Detect which cell encompasses the target text, then output its [x, y] center coordinate. 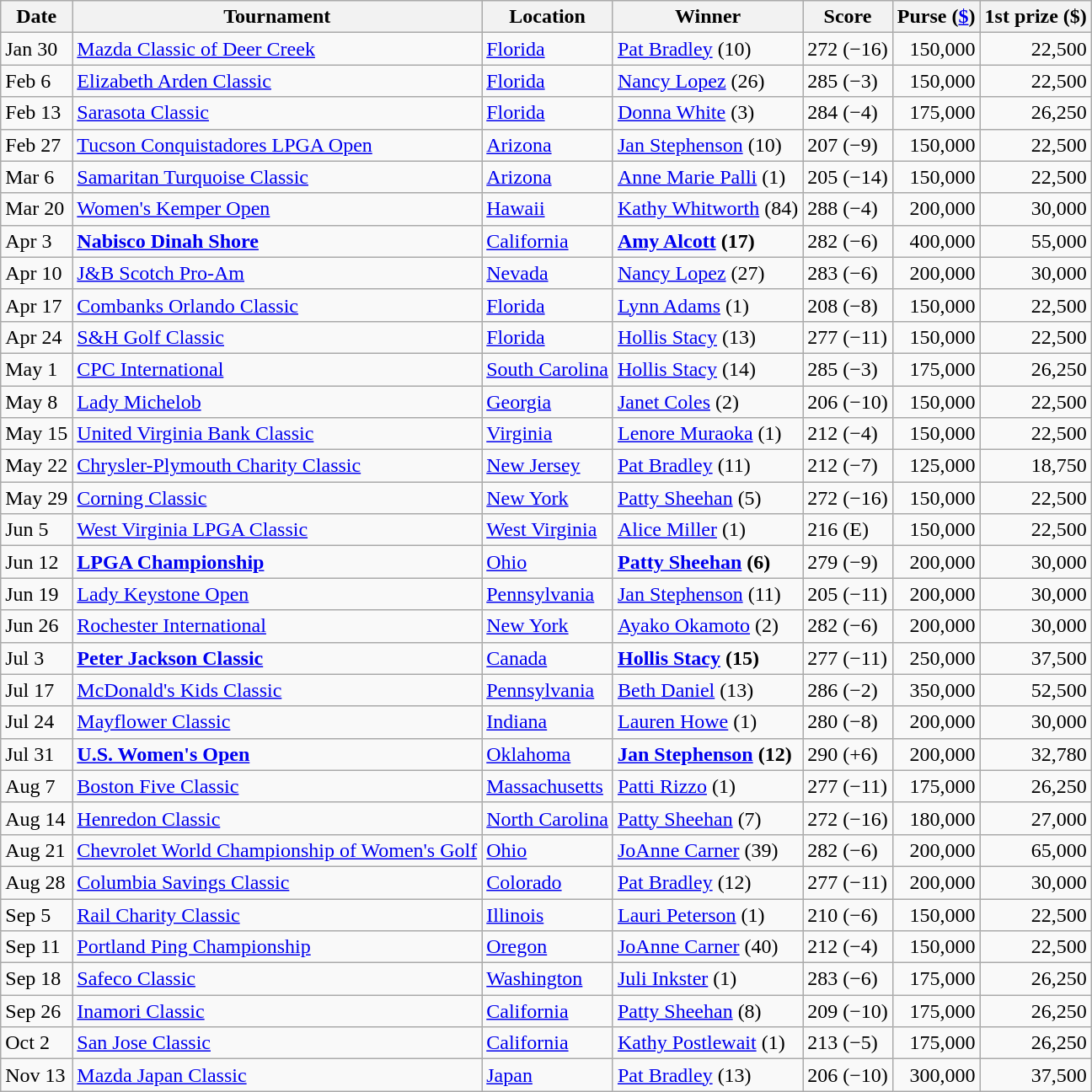
Jun 5 [37, 530]
Peter Jackson Classic [277, 658]
125,000 [936, 466]
Pat Bradley (11) [708, 466]
Lady Michelob [277, 402]
Samaritan Turquoise Classic [277, 177]
Inamori Classic [277, 1011]
Aug 7 [37, 786]
207 (−9) [848, 145]
Tournament [277, 17]
Women's Kemper Open [277, 209]
J&B Scotch Pro-Am [277, 273]
Pat Bradley (13) [708, 1075]
280 (−8) [848, 722]
May 1 [37, 369]
Nov 13 [37, 1075]
Nancy Lopez (27) [708, 273]
Sep 26 [37, 1011]
213 (−5) [848, 1043]
Amy Alcott (17) [708, 241]
United Virginia Bank Classic [277, 434]
Jul 24 [37, 722]
300,000 [936, 1075]
Colorado [548, 882]
Anne Marie Palli (1) [708, 177]
Sarasota Classic [277, 113]
Mayflower Classic [277, 722]
Corning Classic [277, 498]
Rail Charity Classic [277, 914]
Oklahoma [548, 754]
212 (−7) [848, 466]
McDonald's Kids Classic [277, 690]
286 (−2) [848, 690]
65,000 [1036, 850]
Nabisco Dinah Shore [277, 241]
Jun 26 [37, 626]
Canada [548, 658]
Beth Daniel (13) [708, 690]
Kathy Whitworth (84) [708, 209]
Sep 11 [37, 947]
350,000 [936, 690]
Jan Stephenson (12) [708, 754]
Elizabeth Arden Classic [277, 81]
Virginia [548, 434]
Hollis Stacy (13) [708, 337]
Kathy Postlewait (1) [708, 1043]
Jan 30 [37, 49]
South Carolina [548, 369]
55,000 [1036, 241]
Date [37, 17]
250,000 [936, 658]
Mazda Classic of Deer Creek [277, 49]
Patty Sheehan (6) [708, 562]
284 (−4) [848, 113]
208 (−8) [848, 305]
Hollis Stacy (15) [708, 658]
Nancy Lopez (26) [708, 81]
U.S. Women's Open [277, 754]
Rochester International [277, 626]
Score [848, 17]
Feb 27 [37, 145]
Portland Ping Championship [277, 947]
Patti Rizzo (1) [708, 786]
Lady Keystone Open [277, 594]
Jan Stephenson (10) [708, 145]
Patty Sheehan (5) [708, 498]
205 (−11) [848, 594]
Location [548, 17]
May 15 [37, 434]
West Virginia [548, 530]
290 (+6) [848, 754]
209 (−10) [848, 1011]
Chrysler-Plymouth Charity Classic [277, 466]
Aug 21 [37, 850]
Japan [548, 1075]
May 29 [37, 498]
Combanks Orlando Classic [277, 305]
Lynn Adams (1) [708, 305]
West Virginia LPGA Classic [277, 530]
Lauren Howe (1) [708, 722]
Tucson Conquistadores LPGA Open [277, 145]
Aug 14 [37, 818]
Feb 13 [37, 113]
Aug 28 [37, 882]
Ayako Okamoto (2) [708, 626]
Nevada [548, 273]
Juli Inkster (1) [708, 979]
Janet Coles (2) [708, 402]
Lauri Peterson (1) [708, 914]
205 (−14) [848, 177]
Mazda Japan Classic [277, 1075]
Boston Five Classic [277, 786]
Columbia Savings Classic [277, 882]
May 22 [37, 466]
400,000 [936, 241]
Mar 6 [37, 177]
27,000 [1036, 818]
Sep 5 [37, 914]
Donna White (3) [708, 113]
Purse ($) [936, 17]
Georgia [548, 402]
210 (−6) [848, 914]
Illinois [548, 914]
Chevrolet World Championship of Women's Golf [277, 850]
Jan Stephenson (11) [708, 594]
Oct 2 [37, 1043]
32,780 [1036, 754]
Jul 3 [37, 658]
Safeco Classic [277, 979]
Washington [548, 979]
Alice Miller (1) [708, 530]
CPC International [277, 369]
Jul 17 [37, 690]
Lenore Muraoka (1) [708, 434]
JoAnne Carner (40) [708, 947]
Feb 6 [37, 81]
Oregon [548, 947]
Indiana [548, 722]
Apr 3 [37, 241]
288 (−4) [848, 209]
Apr 17 [37, 305]
180,000 [936, 818]
Winner [708, 17]
Jun 12 [37, 562]
52,500 [1036, 690]
S&H Golf Classic [277, 337]
Sep 18 [37, 979]
279 (−9) [848, 562]
May 8 [37, 402]
Jul 31 [37, 754]
Hawaii [548, 209]
Hollis Stacy (14) [708, 369]
San Jose Classic [277, 1043]
LPGA Championship [277, 562]
JoAnne Carner (39) [708, 850]
Mar 20 [37, 209]
216 (E) [848, 530]
Patty Sheehan (7) [708, 818]
North Carolina [548, 818]
New Jersey [548, 466]
Apr 10 [37, 273]
Massachusetts [548, 786]
Apr 24 [37, 337]
18,750 [1036, 466]
Pat Bradley (10) [708, 49]
Henredon Classic [277, 818]
1st prize ($) [1036, 17]
Patty Sheehan (8) [708, 1011]
Jun 19 [37, 594]
Pat Bradley (12) [708, 882]
